Return the [X, Y] coordinate for the center point of the cell that contains the specified text.  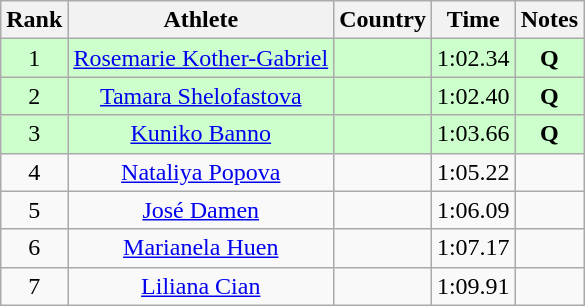
Athlete [201, 20]
5 [34, 210]
1:07.17 [473, 248]
1:02.40 [473, 96]
Time [473, 20]
Liliana Cian [201, 286]
1:02.34 [473, 58]
1:06.09 [473, 210]
José Damen [201, 210]
1:05.22 [473, 172]
3 [34, 134]
Marianela Huen [201, 248]
Nataliya Popova [201, 172]
6 [34, 248]
Rosemarie Kother-Gabriel [201, 58]
1 [34, 58]
Rank [34, 20]
4 [34, 172]
Tamara Shelofastova [201, 96]
7 [34, 286]
Country [383, 20]
1:03.66 [473, 134]
2 [34, 96]
Notes [549, 20]
1:09.91 [473, 286]
Kuniko Banno [201, 134]
